Return [X, Y] of the center of cell containing provided text 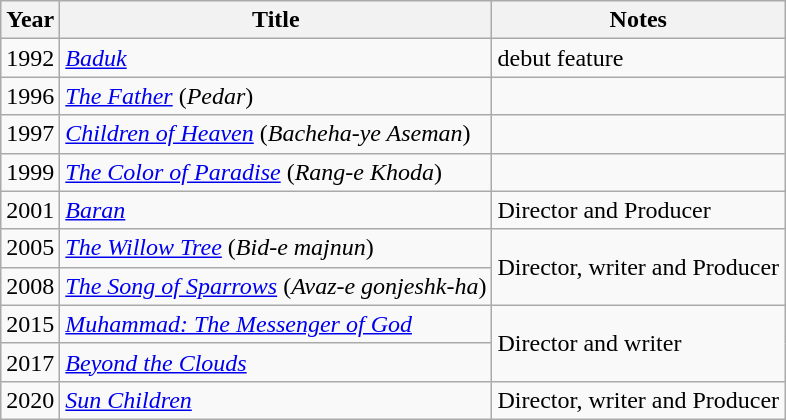
The Willow Tree (Bid-e majnun) [276, 248]
Beyond the Clouds [276, 362]
Director and writer [638, 343]
The Song of Sparrows (Avaz-e gonjeshk-ha) [276, 286]
1997 [30, 134]
Notes [638, 20]
Baduk [276, 58]
The Color of Paradise (Rang-e Khoda) [276, 172]
Baran [276, 210]
Sun Children [276, 400]
Title [276, 20]
2008 [30, 286]
debut feature [638, 58]
2001 [30, 210]
2005 [30, 248]
2017 [30, 362]
Muhammad: The Messenger of God [276, 324]
Children of Heaven (Bacheha-ye Aseman) [276, 134]
1996 [30, 96]
1999 [30, 172]
1992 [30, 58]
Director and Producer [638, 210]
2020 [30, 400]
Year [30, 20]
The Father (Pedar) [276, 96]
2015 [30, 324]
